Search for the cell housing the specified text and yield its (x, y) center coordinate. 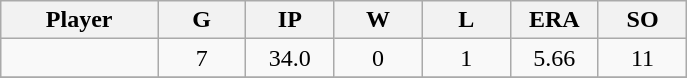
L (466, 20)
11 (642, 58)
Player (80, 20)
1 (466, 58)
5.66 (554, 58)
7 (202, 58)
ERA (554, 20)
W (378, 20)
0 (378, 58)
G (202, 20)
SO (642, 20)
IP (290, 20)
34.0 (290, 58)
